Output the (X, Y) coordinate of the center of the cell containing the given text.  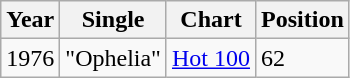
Year (30, 20)
1976 (30, 58)
"Ophelia" (114, 58)
Position (303, 20)
62 (303, 58)
Single (114, 20)
Hot 100 (210, 58)
Chart (210, 20)
